Pinpoint the cell where the given text exists, returning its [x, y] midpoint coordinate. 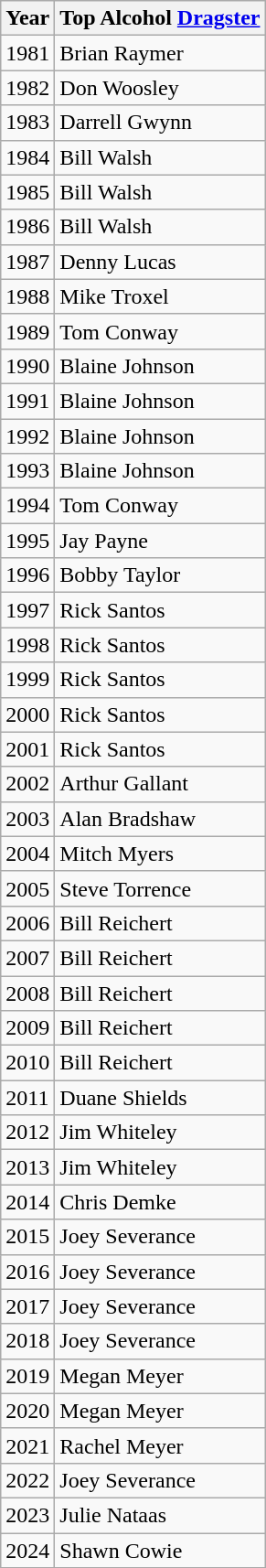
2003 [27, 819]
1983 [27, 123]
1993 [27, 471]
2012 [27, 1133]
Julie Nataas [160, 1515]
Top Alcohol Dragster [160, 18]
2008 [27, 993]
1990 [27, 366]
Arthur Gallant [160, 784]
1995 [27, 541]
2009 [27, 1028]
1984 [27, 157]
2023 [27, 1515]
2019 [27, 1376]
Chris Demke [160, 1202]
2004 [27, 854]
Bobby Taylor [160, 575]
2011 [27, 1098]
2001 [27, 749]
1997 [27, 610]
1988 [27, 296]
1982 [27, 88]
1991 [27, 401]
2002 [27, 784]
2015 [27, 1237]
Jay Payne [160, 541]
2024 [27, 1551]
1998 [27, 645]
1985 [27, 192]
2017 [27, 1306]
2014 [27, 1202]
Denny Lucas [160, 262]
Don Woosley [160, 88]
Mike Troxel [160, 296]
Steve Torrence [160, 888]
2018 [27, 1341]
2020 [27, 1411]
1986 [27, 227]
Duane Shields [160, 1098]
Darrell Gwynn [160, 123]
1981 [27, 53]
2021 [27, 1445]
2007 [27, 958]
1999 [27, 680]
2005 [27, 888]
2016 [27, 1272]
Mitch Myers [160, 854]
Shawn Cowie [160, 1551]
1996 [27, 575]
2006 [27, 923]
1992 [27, 436]
1987 [27, 262]
2022 [27, 1480]
Alan Bradshaw [160, 819]
Brian Raymer [160, 53]
2000 [27, 714]
Rachel Meyer [160, 1445]
1989 [27, 331]
Year [27, 18]
1994 [27, 506]
2013 [27, 1167]
2010 [27, 1063]
